Locate the cell with the specified text and output its [x, y] center coordinate. 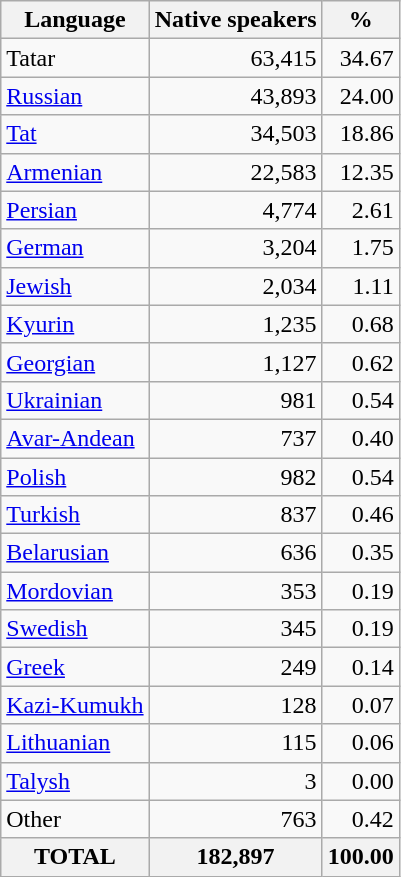
43,893 [236, 96]
Georgian [75, 362]
0.14 [360, 667]
0.42 [360, 819]
115 [236, 743]
18.86 [360, 134]
24.00 [360, 96]
34.67 [360, 58]
Other [75, 819]
353 [236, 591]
German [75, 248]
1,127 [236, 362]
Kazi-Kumukh [75, 705]
Belarusian [75, 553]
TOTAL [75, 857]
Talysh [75, 781]
182,897 [236, 857]
% [360, 20]
34,503 [236, 134]
Ukrainian [75, 400]
12.35 [360, 172]
2,034 [236, 286]
Russian [75, 96]
1.75 [360, 248]
345 [236, 629]
1.11 [360, 286]
Native speakers [236, 20]
Swedish [75, 629]
0.40 [360, 438]
0.07 [360, 705]
0.62 [360, 362]
982 [236, 477]
763 [236, 819]
4,774 [236, 210]
22,583 [236, 172]
1,235 [236, 324]
737 [236, 438]
Mordovian [75, 591]
Lithuanian [75, 743]
Greek [75, 667]
Polish [75, 477]
Armenian [75, 172]
636 [236, 553]
Language [75, 20]
249 [236, 667]
2.61 [360, 210]
Tatar [75, 58]
0.35 [360, 553]
Kyurin [75, 324]
Tat [75, 134]
0.68 [360, 324]
837 [236, 515]
981 [236, 400]
Turkish [75, 515]
Persian [75, 210]
100.00 [360, 857]
3 [236, 781]
0.46 [360, 515]
Avar-Andean [75, 438]
3,204 [236, 248]
Jewish [75, 286]
0.06 [360, 743]
0.00 [360, 781]
128 [236, 705]
63,415 [236, 58]
